Return the [X, Y] coordinate for the center point of the cell that contains the specified text.  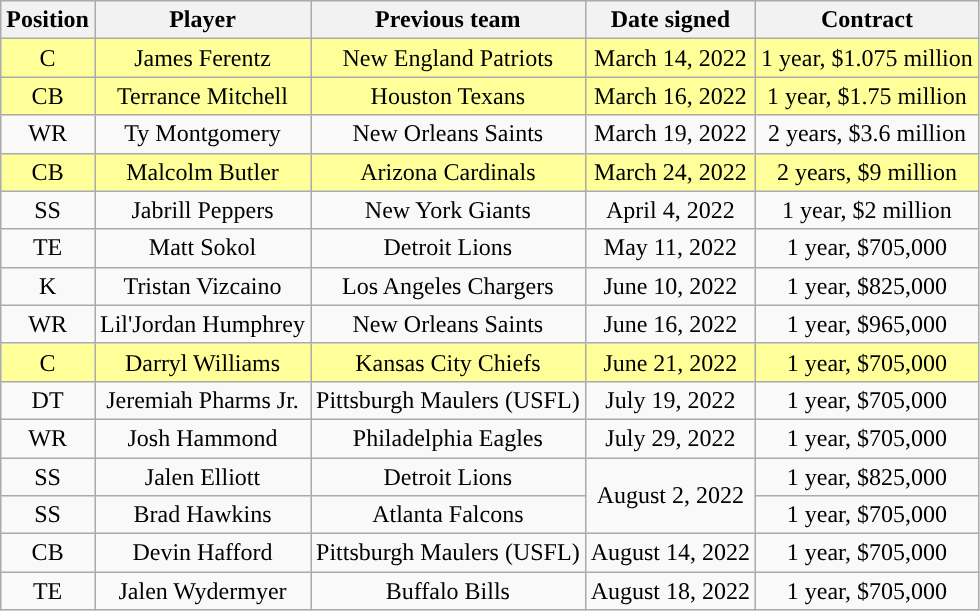
Ty Montgomery [202, 134]
Buffalo Bills [448, 591]
Jalen Elliott [202, 477]
DT [48, 400]
1 year, $1.075 million [868, 58]
June 21, 2022 [670, 362]
1 year, $1.75 million [868, 96]
New York Giants [448, 210]
Atlanta Falcons [448, 515]
Devin Hafford [202, 553]
June 16, 2022 [670, 324]
Lil'Jordan Humphrey [202, 324]
2 years, $9 million [868, 172]
August 18, 2022 [670, 591]
Los Angeles Chargers [448, 286]
June 10, 2022 [670, 286]
July 29, 2022 [670, 438]
March 16, 2022 [670, 96]
Darryl Williams [202, 362]
July 19, 2022 [670, 400]
2 years, $3.6 million [868, 134]
Philadelphia Eagles [448, 438]
Player [202, 20]
Malcolm Butler [202, 172]
Jabrill Peppers [202, 210]
Date signed [670, 20]
Matt Sokol [202, 248]
Position [48, 20]
Brad Hawkins [202, 515]
March 24, 2022 [670, 172]
James Ferentz [202, 58]
1 year, $2 million [868, 210]
Kansas City Chiefs [448, 362]
April 4, 2022 [670, 210]
K [48, 286]
Terrance Mitchell [202, 96]
August 2, 2022 [670, 496]
March 14, 2022 [670, 58]
August 14, 2022 [670, 553]
Jalen Wydermyer [202, 591]
Tristan Vizcaino [202, 286]
Jeremiah Pharms Jr. [202, 400]
March 19, 2022 [670, 134]
Josh Hammond [202, 438]
Previous team [448, 20]
May 11, 2022 [670, 248]
New England Patriots [448, 58]
Arizona Cardinals [448, 172]
Contract [868, 20]
1 year, $965,000 [868, 324]
Houston Texans [448, 96]
